Capture the cell that displays the provided text and extract its [x, y] central coordinate. 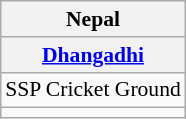
Dhangadhi [93, 55]
Nepal [93, 19]
SSP Cricket Ground [93, 90]
